Return [X, Y] of the center of cell containing provided text 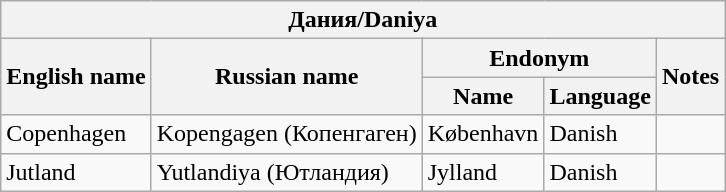
Endonym [539, 58]
English name [76, 77]
København [483, 134]
Jutland [76, 172]
Jylland [483, 172]
Kopengagen (Копенгаген) [286, 134]
Language [600, 96]
Yutlandiya (Ютландия) [286, 172]
Notes [690, 77]
Copenhagen [76, 134]
Дания/Daniya [363, 20]
Name [483, 96]
Russian name [286, 77]
